From the cell containing the given text, extract its center point as [x, y] coordinate. 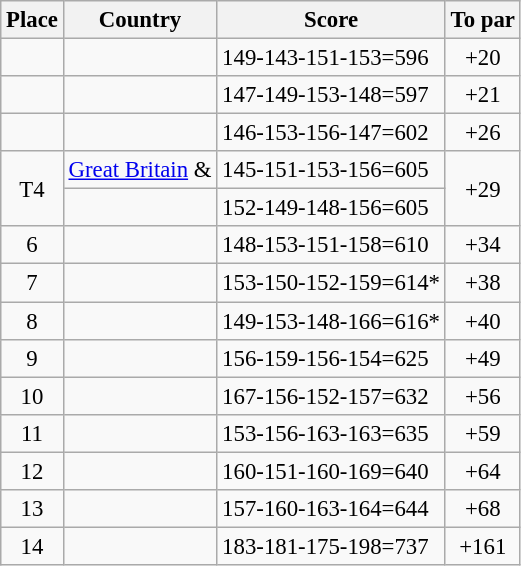
Country [140, 20]
T4 [32, 188]
153-156-163-163=635 [331, 433]
+38 [482, 283]
147-149-153-148=597 [331, 95]
152-149-148-156=605 [331, 208]
149-143-151-153=596 [331, 58]
+20 [482, 58]
Place [32, 20]
+34 [482, 245]
6 [32, 245]
+56 [482, 396]
+21 [482, 95]
+68 [482, 509]
183-181-175-198=737 [331, 546]
149-153-148-166=616* [331, 321]
Great Britain & [140, 170]
12 [32, 471]
153-150-152-159=614* [331, 283]
14 [32, 546]
160-151-160-169=640 [331, 471]
To par [482, 20]
8 [32, 321]
10 [32, 396]
+49 [482, 358]
167-156-152-157=632 [331, 396]
+161 [482, 546]
+26 [482, 133]
Score [331, 20]
145-151-153-156=605 [331, 170]
+59 [482, 433]
+64 [482, 471]
146-153-156-147=602 [331, 133]
+40 [482, 321]
11 [32, 433]
157-160-163-164=644 [331, 509]
156-159-156-154=625 [331, 358]
13 [32, 509]
9 [32, 358]
148-153-151-158=610 [331, 245]
7 [32, 283]
+29 [482, 188]
